Provide the (x, y) coordinate of the cell's center where the given text is located.  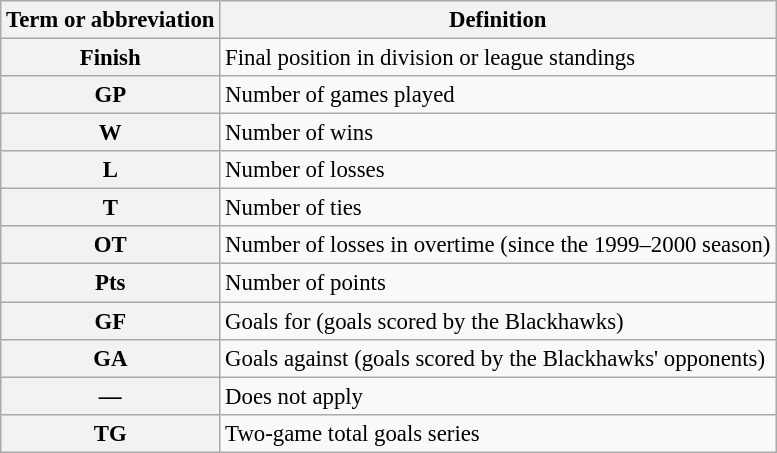
Two-game total goals series (498, 433)
GA (110, 358)
TG (110, 433)
Number of losses (498, 170)
W (110, 133)
Definition (498, 20)
Number of wins (498, 133)
L (110, 170)
Number of losses in overtime (since the 1999–2000 season) (498, 245)
Pts (110, 283)
Final position in division or league standings (498, 58)
Term or abbreviation (110, 20)
Finish (110, 58)
Goals against (goals scored by the Blackhawks' opponents) (498, 358)
Does not apply (498, 396)
Number of points (498, 283)
Number of games played (498, 95)
GP (110, 95)
OT (110, 245)
Number of ties (498, 208)
GF (110, 321)
Goals for (goals scored by the Blackhawks) (498, 321)
T (110, 208)
— (110, 396)
